Return (x, y) of the center of cell containing provided text 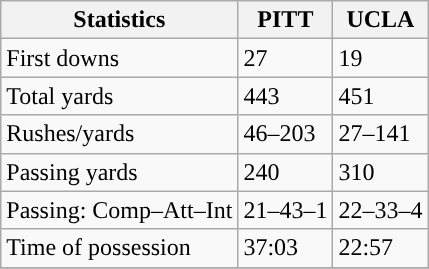
27–141 (380, 134)
451 (380, 96)
22:57 (380, 248)
19 (380, 58)
Passing: Comp–Att–Int (120, 210)
Rushes/yards (120, 134)
37:03 (286, 248)
Passing yards (120, 172)
22–33–4 (380, 210)
Statistics (120, 20)
443 (286, 96)
First downs (120, 58)
46–203 (286, 134)
21–43–1 (286, 210)
310 (380, 172)
Time of possession (120, 248)
UCLA (380, 20)
Total yards (120, 96)
27 (286, 58)
240 (286, 172)
PITT (286, 20)
